Extract the [x, y] coordinate from the center of the cell holding the provided text.  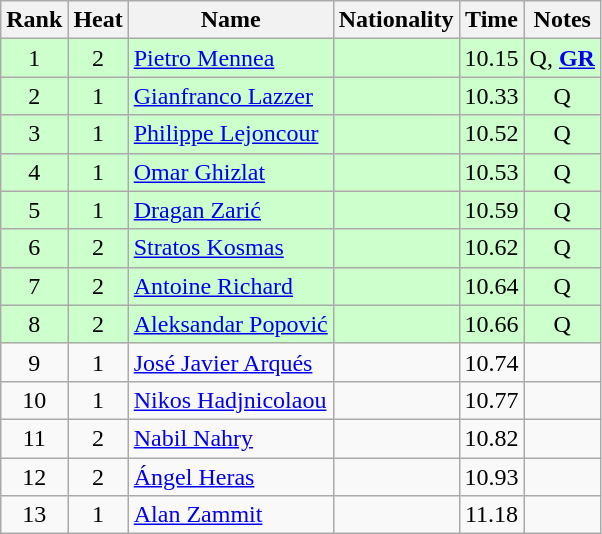
10.64 [492, 286]
Heat [98, 20]
6 [34, 248]
8 [34, 324]
Gianfranco Lazzer [230, 96]
10.66 [492, 324]
José Javier Arqués [230, 362]
4 [34, 172]
12 [34, 477]
Time [492, 20]
10 [34, 400]
10.82 [492, 438]
10.62 [492, 248]
10.53 [492, 172]
Dragan Zarić [230, 210]
11 [34, 438]
10.52 [492, 134]
Omar Ghizlat [230, 172]
Nabil Nahry [230, 438]
Name [230, 20]
10.33 [492, 96]
9 [34, 362]
Pietro Mennea [230, 58]
Aleksandar Popović [230, 324]
10.93 [492, 477]
10.74 [492, 362]
Rank [34, 20]
Nationality [396, 20]
7 [34, 286]
Ángel Heras [230, 477]
Antoine Richard [230, 286]
10.77 [492, 400]
5 [34, 210]
11.18 [492, 515]
10.59 [492, 210]
Nikos Hadjnicolaou [230, 400]
10.15 [492, 58]
Philippe Lejoncour [230, 134]
Notes [562, 20]
Q, GR [562, 58]
Alan Zammit [230, 515]
3 [34, 134]
13 [34, 515]
Stratos Kosmas [230, 248]
